Scan for the cell matching the given text and deliver its [x, y] coordinate at center. 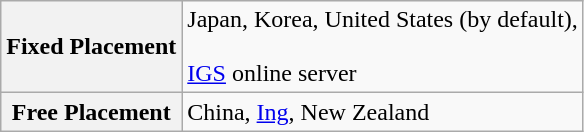
Free Placement [92, 112]
Fixed Placement [92, 47]
China, Ing, New Zealand [383, 112]
Japan, Korea, United States (by default), IGS online server [383, 47]
